Search for the cell housing the specified text and yield its (x, y) center coordinate. 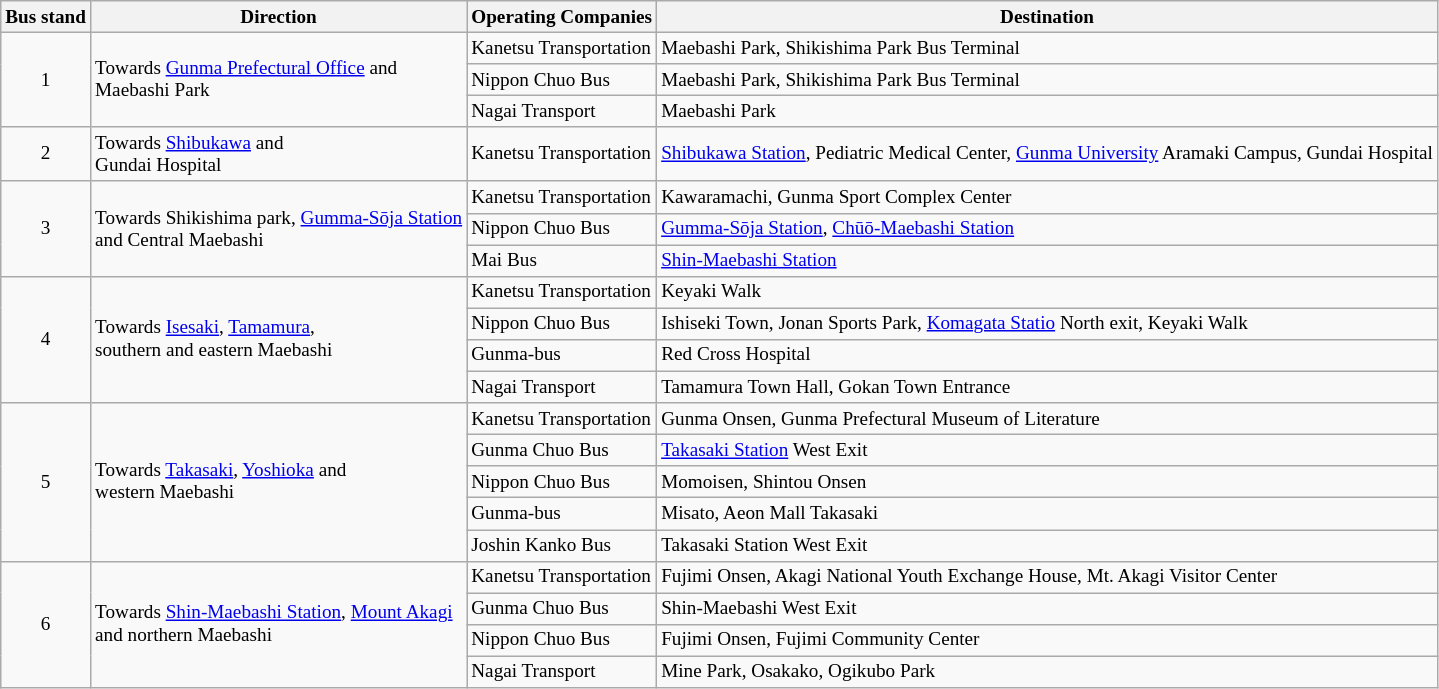
Red Cross Hospital (1048, 355)
Direction (278, 17)
Maebashi Park (1048, 111)
3 (46, 228)
2 (46, 154)
Shin-Maebashi Station (1048, 261)
Misato, Aeon Mall Takasaki (1048, 514)
Shin-Maebashi West Exit (1048, 609)
1 (46, 80)
6 (46, 624)
Keyaki Walk (1048, 292)
Bus stand (46, 17)
Towards Isesaki, Tamamura,southern and eastern Maebashi (278, 340)
Towards Shin-Maebashi Station, Mount Akagiand northern Maebashi (278, 624)
Mai Bus (562, 261)
Towards Takasaki, Yoshioka andwestern Maebashi (278, 482)
Ishiseki Town, Jonan Sports Park, Komagata Statio North exit, Keyaki Walk (1048, 324)
Shibukawa Station, Pediatric Medical Center, Gunma University Aramaki Campus, Gundai Hospital (1048, 154)
Towards Shikishima park, Gumma-Sōja Stationand Central Maebashi (278, 228)
Destination (1048, 17)
Towards Shibukawa andGundai Hospital (278, 154)
Mine Park, Osakako, Ogikubo Park (1048, 672)
Fujimi Onsen, Akagi National Youth Exchange House, Mt. Akagi Visitor Center (1048, 577)
Tamamura Town Hall, Gokan Town Entrance (1048, 387)
Gunma Onsen, Gunma Prefectural Museum of Literature (1048, 419)
Joshin Kanko Bus (562, 545)
Fujimi Onsen, Fujimi Community Center (1048, 640)
Towards Gunma Prefectural Office andMaebashi Park (278, 80)
Gumma-Sōja Station, Chūō-Maebashi Station (1048, 229)
4 (46, 340)
Operating Companies (562, 17)
Kawaramachi, Gunma Sport Complex Center (1048, 197)
5 (46, 482)
Momoisen, Shintou Onsen (1048, 482)
